Pinpoint the cell where the given text exists, returning its (X, Y) midpoint coordinate. 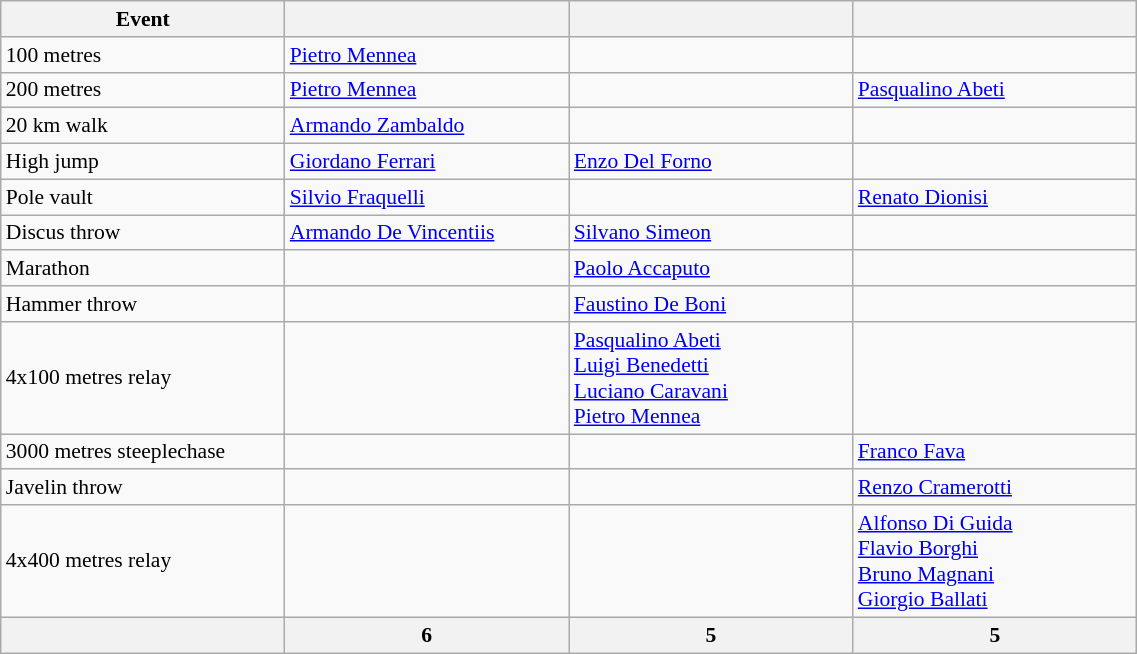
3000 metres steeplechase (143, 452)
4x400 metres relay (143, 561)
Silvio Fraquelli (427, 197)
Discus throw (143, 233)
Paolo Accaputo (711, 269)
4x100 metres relay (143, 378)
100 metres (143, 55)
200 metres (143, 90)
Hammer throw (143, 304)
Giordano Ferrari (427, 162)
Pasqualino AbetiLuigi BenedettiLuciano CaravaniPietro Mennea (711, 378)
Armando De Vincentiis (427, 233)
Renzo Cramerotti (995, 488)
Pasqualino Abeti (995, 90)
Event (143, 19)
Marathon (143, 269)
20 km walk (143, 126)
Alfonso Di GuidaFlavio BorghiBruno MagnaniGiorgio Ballati (995, 561)
Pole vault (143, 197)
Enzo Del Forno (711, 162)
6 (427, 635)
Armando Zambaldo (427, 126)
Renato Dionisi (995, 197)
Javelin throw (143, 488)
Faustino De Boni (711, 304)
Silvano Simeon (711, 233)
Franco Fava (995, 452)
High jump (143, 162)
